Capture the cell that displays the provided text and extract its [X, Y] central coordinate. 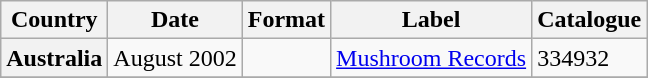
August 2002 [175, 58]
Date [175, 20]
Country [54, 20]
334932 [590, 58]
Australia [54, 58]
Mushroom Records [432, 58]
Format [286, 20]
Catalogue [590, 20]
Label [432, 20]
